Determine the (x, y) coordinate at the center of the cell enclosing the given text.  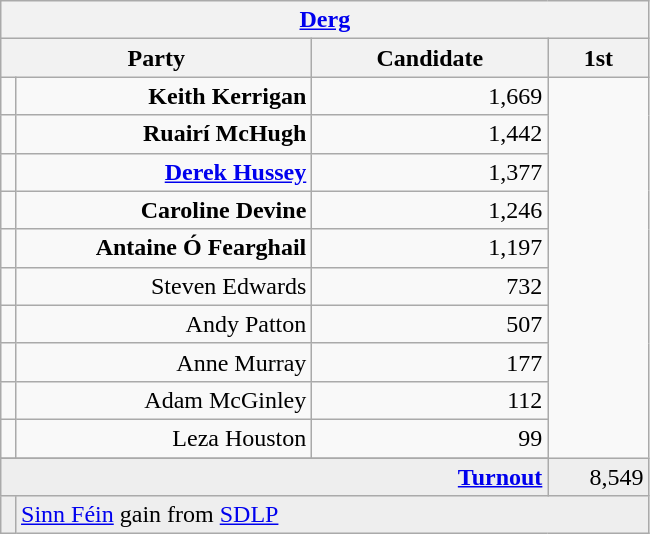
Caroline Devine (164, 210)
Party (156, 58)
1,246 (430, 210)
8,549 (598, 477)
Steven Edwards (164, 286)
99 (430, 438)
Candidate (430, 58)
507 (430, 324)
Sinn Féin gain from SDLP (332, 515)
1,377 (430, 172)
Keith Kerrigan (164, 96)
1,197 (430, 248)
Turnout (274, 477)
Antaine Ó Fearghail (164, 248)
Andy Patton (164, 324)
Derek Hussey (164, 172)
732 (430, 286)
1,442 (430, 134)
Ruairí McHugh (164, 134)
1,669 (430, 96)
Leza Houston (164, 438)
Anne Murray (164, 362)
Derg (325, 20)
177 (430, 362)
1st (598, 58)
Adam McGinley (164, 400)
112 (430, 400)
